Determine the (x, y) coordinate at the center of the cell enclosing the given text.  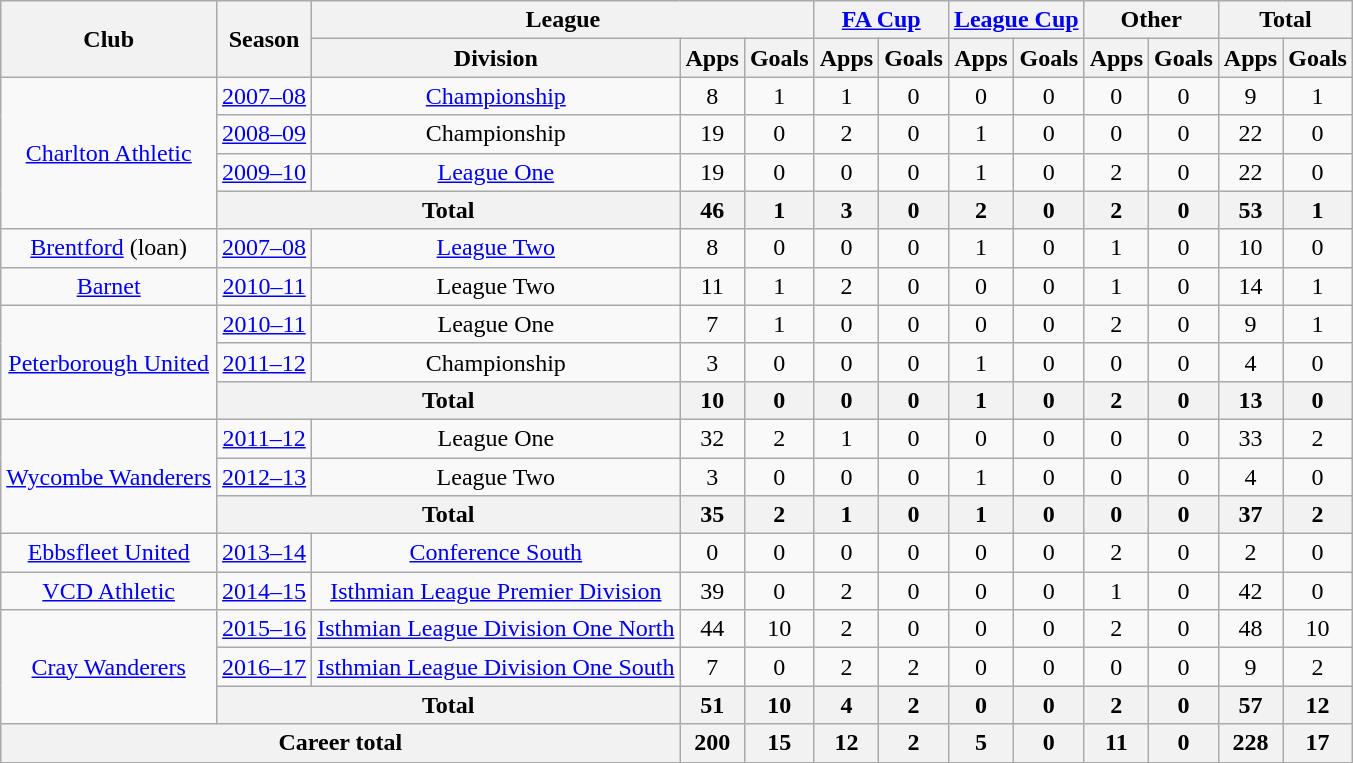
Isthmian League Division One North (496, 629)
5 (980, 743)
Charlton Athletic (109, 153)
2008–09 (264, 134)
46 (712, 210)
51 (712, 705)
FA Cup (881, 20)
53 (1250, 210)
Isthmian League Premier Division (496, 591)
14 (1250, 286)
35 (712, 515)
Career total (340, 743)
2012–13 (264, 477)
Ebbsfleet United (109, 553)
2014–15 (264, 591)
228 (1250, 743)
Peterborough United (109, 362)
2009–10 (264, 172)
VCD Athletic (109, 591)
Brentford (loan) (109, 248)
48 (1250, 629)
15 (779, 743)
13 (1250, 400)
Club (109, 39)
200 (712, 743)
Wycombe Wanderers (109, 476)
17 (1318, 743)
Conference South (496, 553)
League (564, 20)
33 (1250, 438)
League Cup (1016, 20)
2013–14 (264, 553)
2015–16 (264, 629)
32 (712, 438)
Division (496, 58)
44 (712, 629)
Cray Wanderers (109, 667)
2016–17 (264, 667)
57 (1250, 705)
Other (1151, 20)
Season (264, 39)
39 (712, 591)
Barnet (109, 286)
37 (1250, 515)
Isthmian League Division One South (496, 667)
42 (1250, 591)
